Determine the (x, y) coordinate at the center of the cell enclosing the given text.  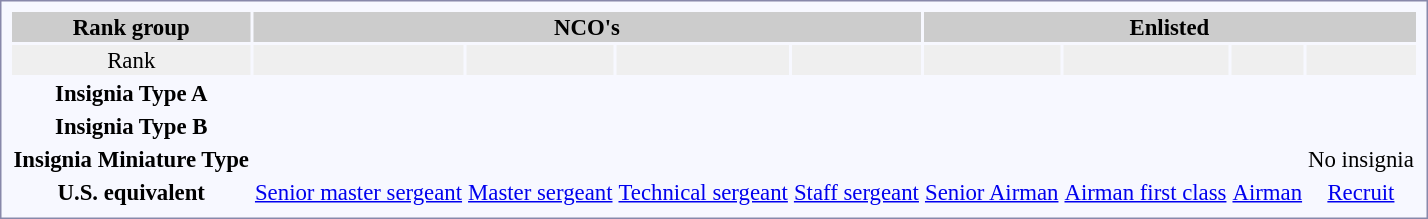
Master sergeant (540, 192)
Airman (1268, 192)
Rank (131, 60)
Recruit (1362, 192)
Insignia Type B (131, 126)
Enlisted (1169, 27)
Airman first class (1146, 192)
Insignia Type A (131, 93)
NCO's (586, 27)
Staff sergeant (856, 192)
Senior master sergeant (358, 192)
Senior Airman (992, 192)
Insignia Miniature Type (131, 159)
Rank group (131, 27)
Technical sergeant (703, 192)
No insignia (1362, 159)
U.S. equivalent (131, 192)
